Return [X, Y] of the center of cell containing provided text 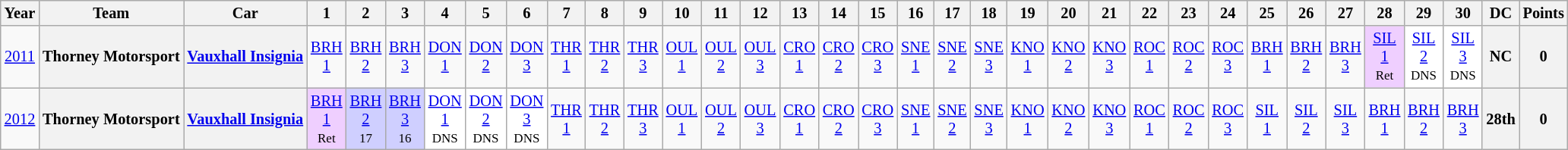
SIL2DNS [1424, 57]
12 [760, 13]
9 [643, 13]
28th [1500, 119]
DON3 [526, 57]
DON3DNS [526, 119]
1 [327, 13]
21 [1109, 13]
22 [1149, 13]
BRH316 [405, 119]
20 [1069, 13]
5 [486, 13]
4 [445, 13]
16 [915, 13]
6 [526, 13]
13 [799, 13]
26 [1307, 13]
19 [1028, 13]
14 [839, 13]
BRH217 [366, 119]
28 [1385, 13]
Year [20, 13]
SIL1 [1267, 119]
NC [1500, 57]
DON1 [445, 57]
DON2 [486, 57]
SIL1Ret [1385, 57]
17 [952, 13]
7 [566, 13]
27 [1345, 13]
Points [1544, 13]
Car [245, 13]
24 [1228, 13]
2011 [20, 57]
10 [682, 13]
BRH1Ret [327, 119]
18 [988, 13]
25 [1267, 13]
SIL3 [1345, 119]
30 [1463, 13]
DON2DNS [486, 119]
DON1DNS [445, 119]
23 [1189, 13]
11 [721, 13]
15 [878, 13]
2 [366, 13]
2012 [20, 119]
Team [111, 13]
DC [1500, 13]
8 [605, 13]
SIL2 [1307, 119]
SIL3DNS [1463, 57]
29 [1424, 13]
3 [405, 13]
